Locate the cell with the specified text and output its [x, y] center coordinate. 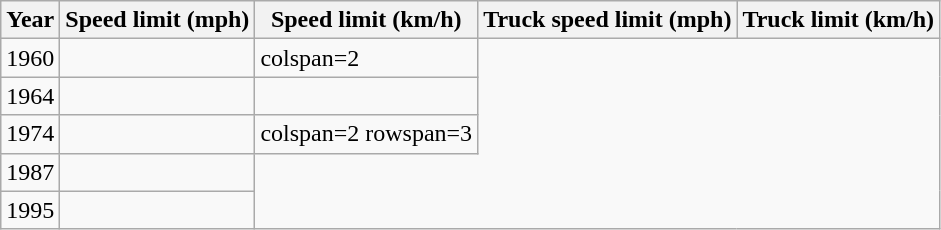
Truck limit (km/h) [838, 20]
colspan=2 rowspan=3 [366, 134]
Speed limit (mph) [158, 20]
1987 [30, 172]
1974 [30, 134]
1964 [30, 96]
Truck speed limit (mph) [608, 20]
colspan=2 [366, 58]
1960 [30, 58]
Speed limit (km/h) [366, 20]
1995 [30, 210]
Year [30, 20]
